Return (x, y) of the center of cell containing provided text 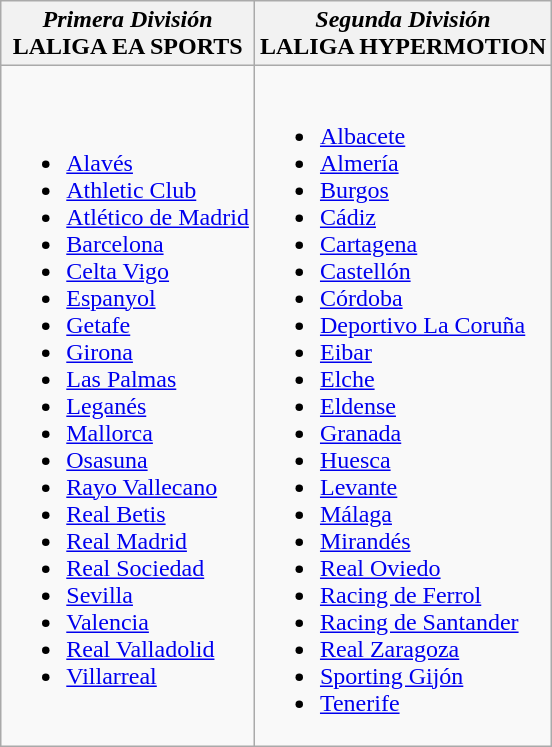
Segunda DivisiónLALIGA HYPERMOTION (402, 34)
Primera DivisiónLALIGA EA SPORTS (128, 34)
